Pinpoint the cell where the given text exists, returning its (X, Y) midpoint coordinate. 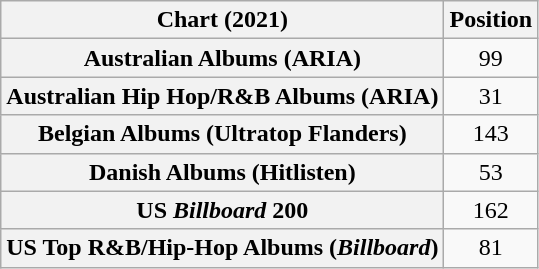
31 (491, 96)
Danish Albums (Hitlisten) (222, 172)
Australian Albums (ARIA) (222, 58)
Position (491, 20)
Chart (2021) (222, 20)
Belgian Albums (Ultratop Flanders) (222, 134)
US Billboard 200 (222, 210)
Australian Hip Hop/R&B Albums (ARIA) (222, 96)
99 (491, 58)
53 (491, 172)
162 (491, 210)
143 (491, 134)
81 (491, 248)
US Top R&B/Hip-Hop Albums (Billboard) (222, 248)
